Identify which cell holds the provided text, then report its [x, y] central coordinate. 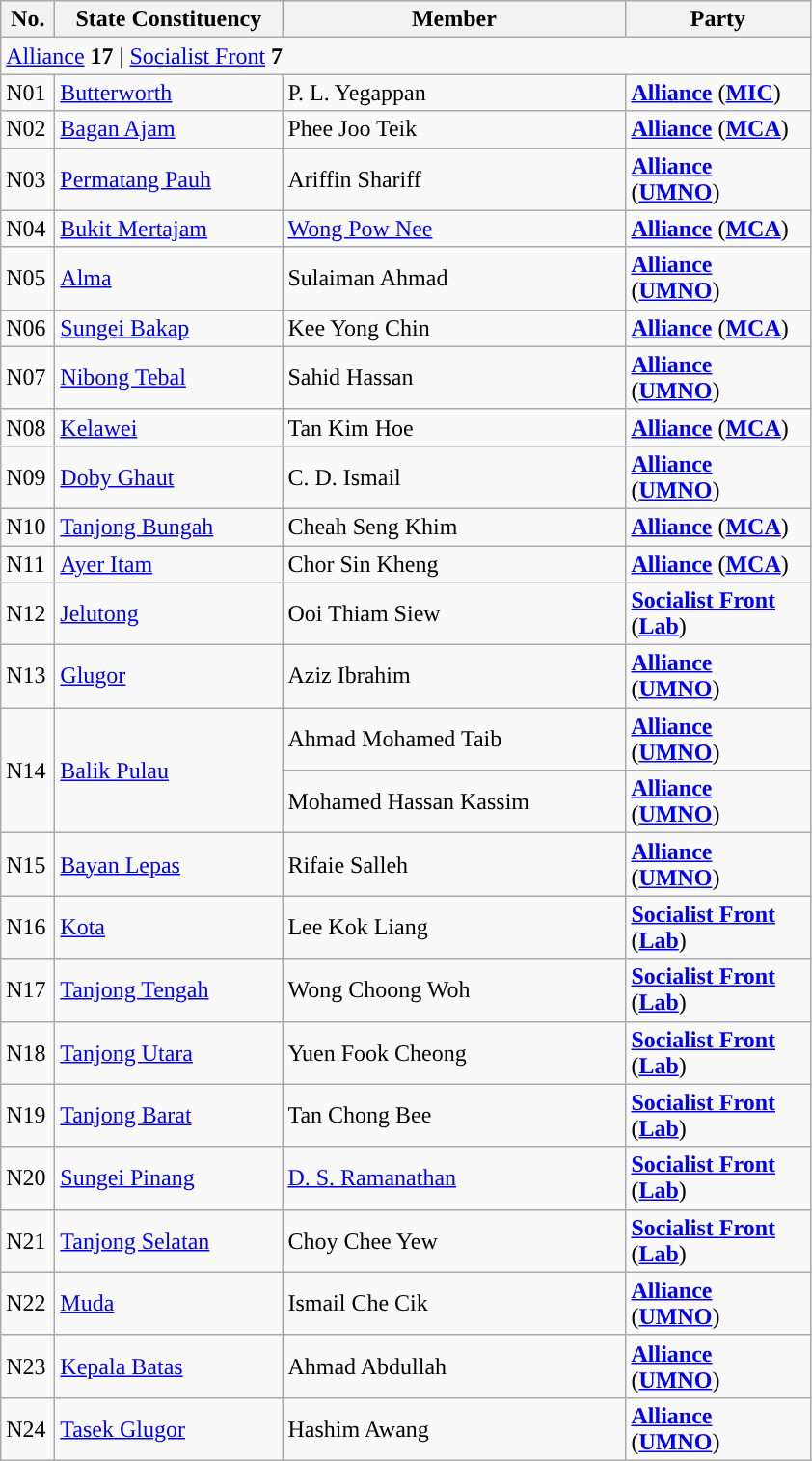
N23 [28, 1366]
N03 [28, 179]
N14 [28, 771]
Permatang Pauh [169, 179]
State Constituency [169, 19]
Tanjong Utara [169, 1053]
Rifaie Salleh [454, 864]
Muda [169, 1304]
N12 [28, 613]
Glugor [169, 677]
N16 [28, 928]
Mohamed Hassan Kassim [454, 802]
N24 [28, 1429]
Alliance 17 | Socialist Front 7 [405, 56]
N09 [28, 476]
Bayan Lepas [169, 864]
Jelutong [169, 613]
N10 [28, 527]
N06 [28, 328]
C. D. Ismail [454, 476]
Tan Kim Hoe [454, 427]
N11 [28, 564]
Choy Chee Yew [454, 1240]
Aziz Ibrahim [454, 677]
N17 [28, 989]
N02 [28, 129]
Nibong Tebal [169, 378]
Ayer Itam [169, 564]
N08 [28, 427]
Ismail Che Cik [454, 1304]
P. L. Yegappan [454, 93]
N18 [28, 1053]
N05 [28, 278]
Balik Pulau [169, 771]
Tasek Glugor [169, 1429]
No. [28, 19]
Lee Kok Liang [454, 928]
N22 [28, 1304]
N20 [28, 1178]
Kee Yong Chin [454, 328]
N15 [28, 864]
Kota [169, 928]
Ariffin Shariff [454, 179]
Sulaiman Ahmad [454, 278]
Alma [169, 278]
Wong Choong Woh [454, 989]
Tanjong Selatan [169, 1240]
Tanjong Bungah [169, 527]
Ooi Thiam Siew [454, 613]
Bukit Mertajam [169, 229]
N07 [28, 378]
Tanjong Tengah [169, 989]
Tanjong Barat [169, 1115]
Kepala Batas [169, 1366]
Party [717, 19]
N19 [28, 1115]
N13 [28, 677]
N04 [28, 229]
Member [454, 19]
Ahmad Abdullah [454, 1366]
Sahid Hassan [454, 378]
Kelawei [169, 427]
N01 [28, 93]
D. S. Ramanathan [454, 1178]
Sungei Bakap [169, 328]
Yuen Fook Cheong [454, 1053]
N21 [28, 1240]
Tan Chong Bee [454, 1115]
Sungei Pinang [169, 1178]
Chor Sin Kheng [454, 564]
Hashim Awang [454, 1429]
Butterworth [169, 93]
Wong Pow Nee [454, 229]
Bagan Ajam [169, 129]
Cheah Seng Khim [454, 527]
Phee Joo Teik [454, 129]
Ahmad Mohamed Taib [454, 739]
Alliance (MIC) [717, 93]
Doby Ghaut [169, 476]
